Find where the given text appears and provide that cell's center as [X, Y] coordinate. 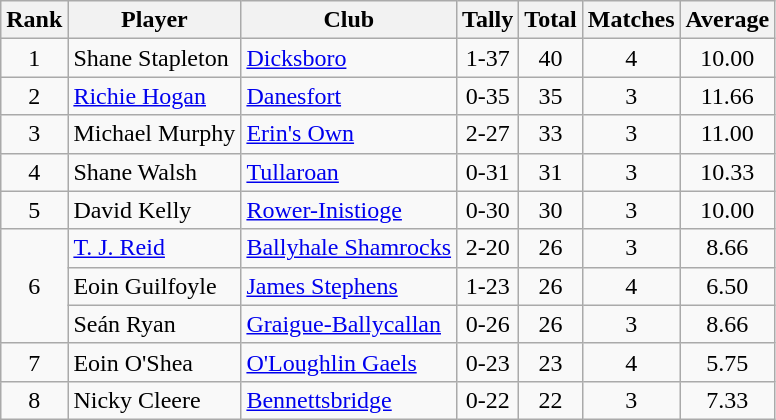
0-30 [488, 210]
Bennettsbridge [349, 400]
5 [34, 210]
James Stephens [349, 286]
Michael Murphy [154, 134]
23 [551, 362]
30 [551, 210]
0-26 [488, 324]
0-35 [488, 96]
Danesfort [349, 96]
Average [728, 20]
2-27 [488, 134]
31 [551, 172]
35 [551, 96]
8 [34, 400]
Shane Stapleton [154, 58]
Matches [631, 20]
0-22 [488, 400]
Erin's Own [349, 134]
Shane Walsh [154, 172]
Tullaroan [349, 172]
Tally [488, 20]
Nicky Cleere [154, 400]
Player [154, 20]
6.50 [728, 286]
1-37 [488, 58]
Seán Ryan [154, 324]
11.66 [728, 96]
Dicksboro [349, 58]
David Kelly [154, 210]
0-31 [488, 172]
22 [551, 400]
7 [34, 362]
33 [551, 134]
T. J. Reid [154, 248]
Eoin Guilfoyle [154, 286]
O'Loughlin Gaels [349, 362]
2-20 [488, 248]
40 [551, 58]
Ballyhale Shamrocks [349, 248]
Rank [34, 20]
Club [349, 20]
11.00 [728, 134]
1-23 [488, 286]
Richie Hogan [154, 96]
5.75 [728, 362]
Graigue-Ballycallan [349, 324]
10.33 [728, 172]
2 [34, 96]
0-23 [488, 362]
7.33 [728, 400]
1 [34, 58]
Eoin O'Shea [154, 362]
Total [551, 20]
Rower-Inistioge [349, 210]
6 [34, 286]
